For the text-containing cell, return its midpoint in [X, Y] coordinate format. 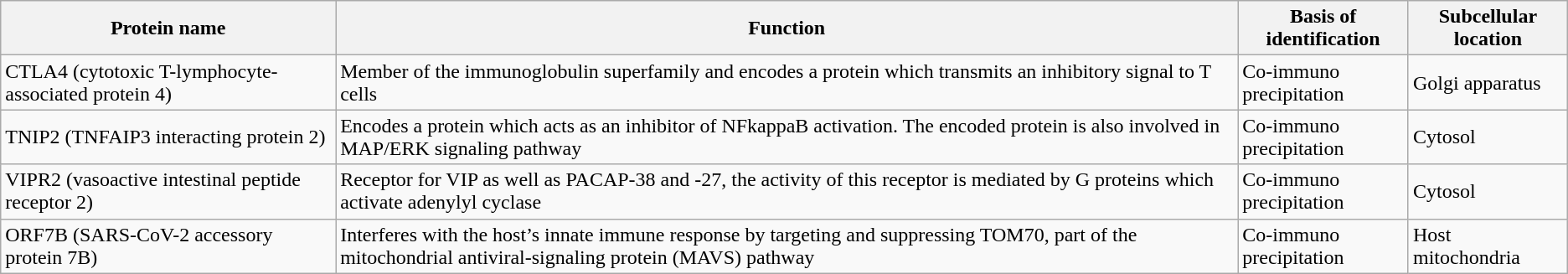
Member of the immunoglobulin superfamily and encodes a protein which transmits an inhibitory signal to T cells [787, 82]
Receptor for VIP as well as PACAP-38 and -27, the activity of this receptor is mediated by G proteins which activate adenylyl cyclase [787, 191]
Function [787, 28]
Subcellular location [1488, 28]
Protein name [168, 28]
Basis of identification [1323, 28]
VIPR2 (vasoactive intestinal peptide receptor 2) [168, 191]
Golgi apparatus [1488, 82]
Host mitochondria [1488, 246]
TNIP2 (TNFAIP3 interacting protein 2) [168, 137]
Encodes a protein which acts as an inhibitor of NFkappaB activation. The encoded protein is also involved in MAP/ERK signaling pathway [787, 137]
ORF7B (SARS-CoV-2 accessory protein 7B) [168, 246]
CTLA4 (cytotoxic T-lymphocyte-associated protein 4) [168, 82]
